Output the [X, Y] coordinate of the center of the cell containing the given text.  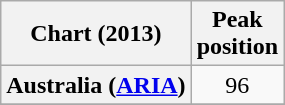
Chart (2013) [96, 34]
Australia (ARIA) [96, 85]
Peakposition [237, 34]
96 [237, 85]
